Locate the cell with the specified text and output its (X, Y) center coordinate. 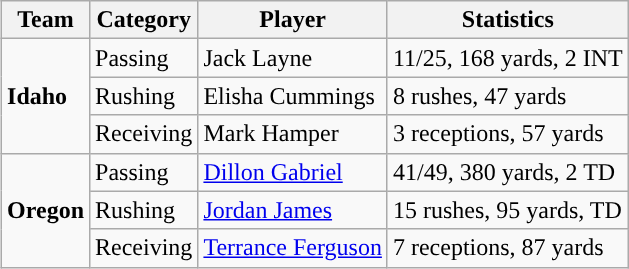
Jordan James (293, 210)
Jack Layne (293, 58)
Team (46, 20)
Terrance Ferguson (293, 248)
Player (293, 20)
Mark Hamper (293, 134)
8 rushes, 47 yards (508, 96)
Elisha Cummings (293, 96)
3 receptions, 57 yards (508, 134)
7 receptions, 87 yards (508, 248)
15 rushes, 95 yards, TD (508, 210)
Idaho (46, 96)
Category (144, 20)
Statistics (508, 20)
Oregon (46, 210)
11/25, 168 yards, 2 INT (508, 58)
Dillon Gabriel (293, 172)
41/49, 380 yards, 2 TD (508, 172)
